Return [x, y] of the center of cell containing provided text 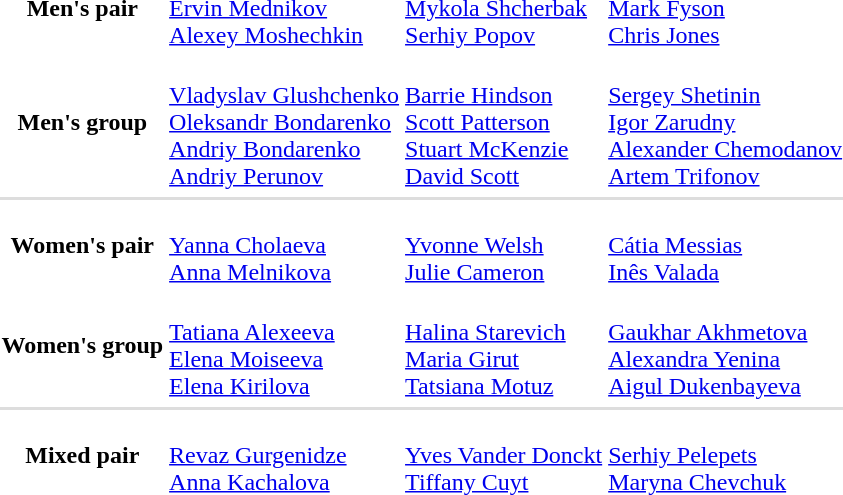
Yanna CholaevaAnna Melnikova [284, 245]
Tatiana AlexeevaElena MoiseevaElena Kirilova [284, 346]
Yvonne WelshJulie Cameron [504, 245]
Men's group [82, 122]
Barrie HindsonScott PattersonStuart McKenzieDavid Scott [504, 122]
Halina StarevichMaria GirutTatsiana Motuz [504, 346]
Women's group [82, 346]
Women's pair [82, 245]
Vladyslav GlushchenkoOleksandr BondarenkoAndriy BondarenkoAndriy Perunov [284, 122]
